Locate the cell with the specified text and output its [x, y] center coordinate. 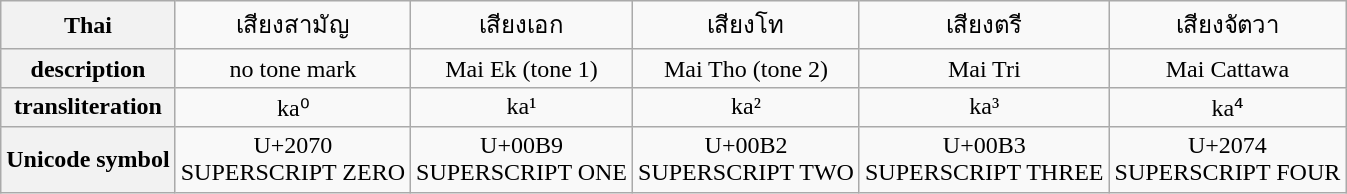
no tone mark [292, 68]
U+00B3SUPERSCRIPT THREE [984, 160]
Thai [88, 26]
ka² [746, 107]
U+2074SUPERSCRIPT FOUR [1228, 160]
Mai Tho (tone 2) [746, 68]
ka³ [984, 107]
ka⁴ [1228, 107]
U+2070SUPERSCRIPT ZERO [292, 160]
เสียงตรี [984, 26]
transliteration [88, 107]
เสียงสามัญ [292, 26]
U+00B2SUPERSCRIPT TWO [746, 160]
Mai Ek (tone 1) [522, 68]
เสียงจัตวา [1228, 26]
description [88, 68]
เสียงโท [746, 26]
ka⁰ [292, 107]
ka¹ [522, 107]
Unicode symbol [88, 160]
Mai Tri [984, 68]
เสียงเอก [522, 26]
Mai Cattawa [1228, 68]
U+00B9SUPERSCRIPT ONE [522, 160]
